Return the [x, y] coordinate for the center point of the cell that contains the specified text.  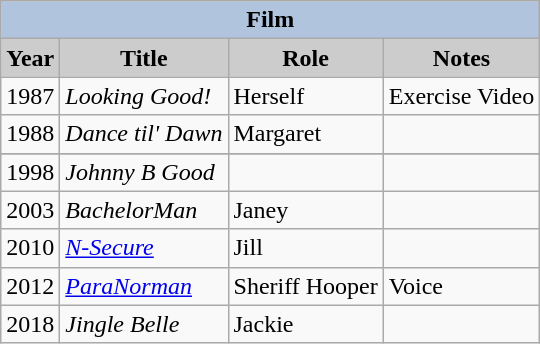
Johnny B Good [144, 172]
1988 [30, 134]
Role [306, 58]
N-Secure [144, 248]
Film [270, 20]
BachelorMan [144, 210]
ParaNorman [144, 286]
Jackie [306, 324]
2010 [30, 248]
Jill [306, 248]
Notes [461, 58]
2003 [30, 210]
1998 [30, 172]
2012 [30, 286]
Title [144, 58]
Looking Good! [144, 96]
2018 [30, 324]
Year [30, 58]
Jingle Belle [144, 324]
Exercise Video [461, 96]
1987 [30, 96]
Margaret [306, 134]
Janey [306, 210]
Herself [306, 96]
Voice [461, 286]
Dance til' Dawn [144, 134]
Sheriff Hooper [306, 286]
